Scan for the cell matching the given text and deliver its (x, y) coordinate at center. 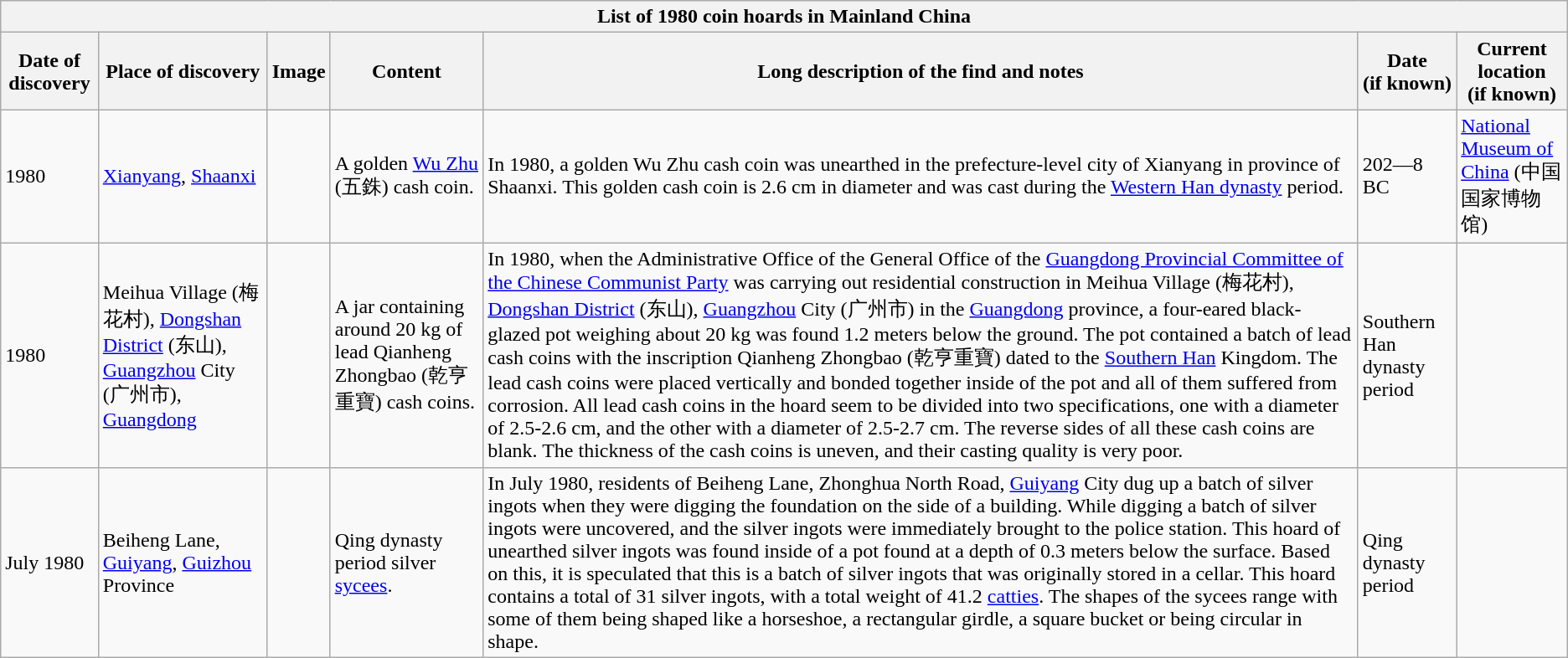
202—8 BC (1407, 177)
Meihua Village (梅花村), Dongshan District (东山), Guangzhou City (广州市), Guangdong (183, 355)
Content (407, 71)
Southern Han dynasty period (1407, 355)
National Museum of China (中国国家博物馆) (1513, 177)
Date of discovery (50, 71)
July 1980 (50, 563)
Image (298, 71)
Long description of the find and notes (921, 71)
Place of discovery (183, 71)
A jar containing around 20 kg of lead Qianheng Zhongbao (乾亨重寶) cash coins. (407, 355)
A golden Wu Zhu (五銖) cash coin. (407, 177)
Qing dynasty period (1407, 563)
Current location(if known) (1513, 71)
List of 1980 coin hoards in Mainland China (784, 17)
Qing dynasty period silver sycees. (407, 563)
Date(if known) (1407, 71)
Beiheng Lane, Guiyang, Guizhou Province (183, 563)
Xianyang, Shaanxi (183, 177)
